Extract the [X, Y] coordinate from the center of the cell holding the provided text.  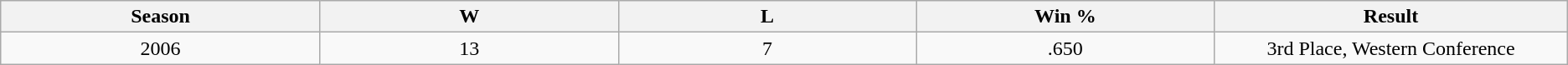
2006 [161, 48]
L [767, 17]
7 [767, 48]
Season [161, 17]
W [469, 17]
Win % [1065, 17]
Result [1390, 17]
3rd Place, Western Conference [1390, 48]
.650 [1065, 48]
13 [469, 48]
